Return the [X, Y] coordinate for the center point of the cell that contains the specified text.  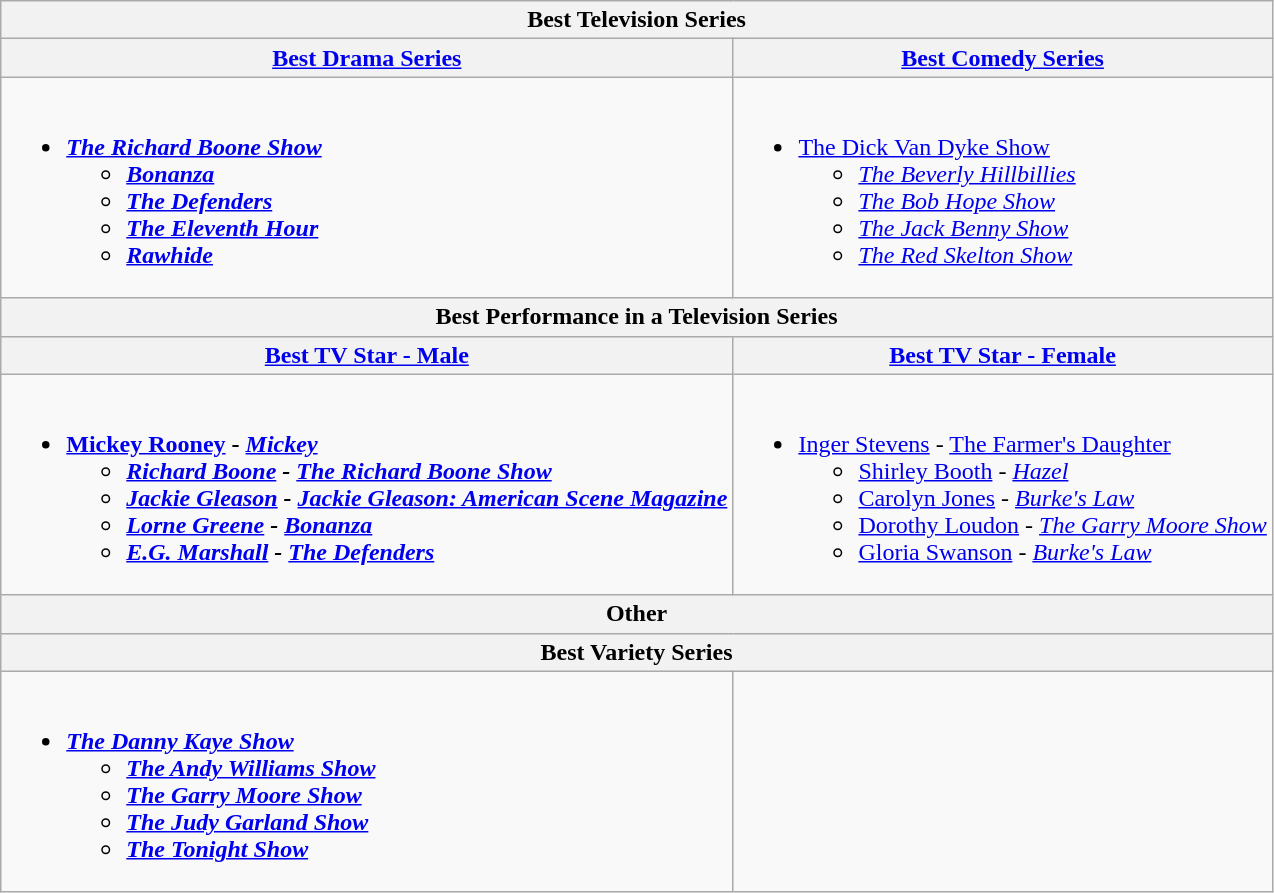
The Dick Van Dyke ShowThe Beverly HillbilliesThe Bob Hope ShowThe Jack Benny ShowThe Red Skelton Show [1002, 188]
Best TV Star - Male [367, 355]
Best Comedy Series [1002, 58]
The Danny Kaye ShowThe Andy Williams ShowThe Garry Moore ShowThe Judy Garland ShowThe Tonight Show [367, 782]
Other [637, 614]
Best TV Star - Female [1002, 355]
Best Television Series [637, 20]
Best Variety Series [637, 652]
The Richard Boone ShowBonanzaThe DefendersThe Eleventh HourRawhide [367, 188]
Best Performance in a Television Series [637, 317]
Best Drama Series [367, 58]
